Identify which cell holds the provided text, then report its (X, Y) central coordinate. 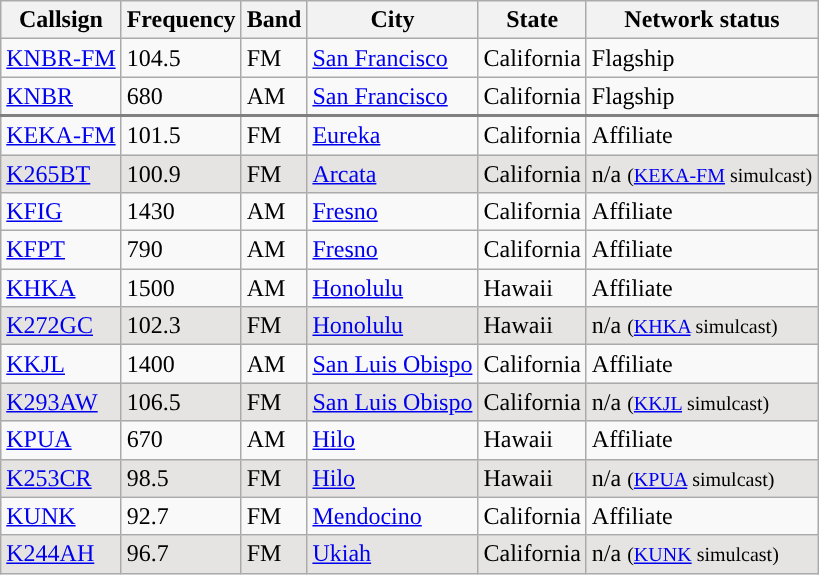
101.5 (181, 136)
104.5 (181, 58)
n/a (KPUA simulcast) (702, 478)
K272GC (61, 326)
Mendocino (392, 516)
n/a (KKJL simulcast) (702, 402)
KKJL (61, 364)
Arcata (392, 173)
KNBR-FM (61, 58)
City (392, 20)
KFPT (61, 250)
KEKA-FM (61, 136)
KFIG (61, 212)
State (532, 20)
Eureka (392, 136)
98.5 (181, 478)
K253CR (61, 478)
670 (181, 440)
n/a (KUNK simulcast) (702, 554)
Band (274, 20)
n/a (KEKA-FM simulcast) (702, 173)
K244AH (61, 554)
K293AW (61, 402)
KPUA (61, 440)
Network status (702, 20)
106.5 (181, 402)
Frequency (181, 20)
Callsign (61, 20)
100.9 (181, 173)
680 (181, 96)
1500 (181, 288)
96.7 (181, 554)
n/a (KHKA simulcast) (702, 326)
KUNK (61, 516)
KHKA (61, 288)
Ukiah (392, 554)
1430 (181, 212)
KNBR (61, 96)
790 (181, 250)
K265BT (61, 173)
102.3 (181, 326)
1400 (181, 364)
92.7 (181, 516)
